Output the [x, y] coordinate of the center of the cell containing the given text.  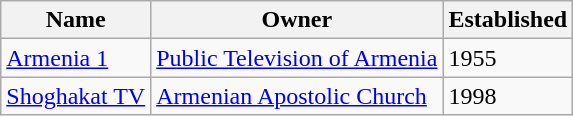
Name [76, 20]
Armenian Apostolic Church [297, 96]
1998 [508, 96]
1955 [508, 58]
Public Television of Armenia [297, 58]
Shoghakat TV [76, 96]
Owner [297, 20]
Armenia 1 [76, 58]
Established [508, 20]
